Extract the (x, y) coordinate from the center of the cell holding the provided text.  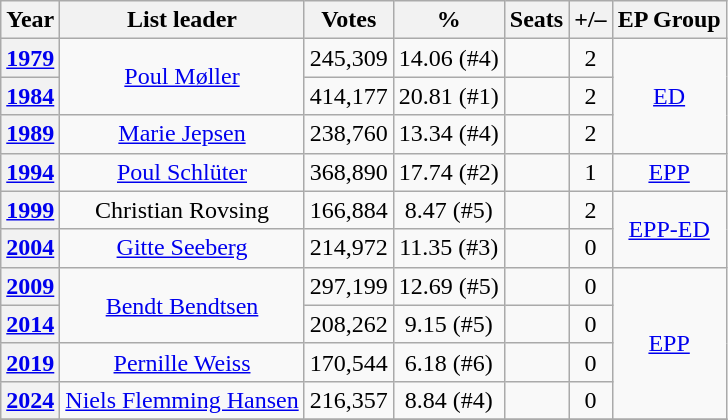
2014 (30, 324)
414,177 (348, 96)
14.06 (#4) (448, 58)
Year (30, 20)
6.18 (#6) (448, 362)
8.47 (#5) (448, 210)
2009 (30, 286)
1 (590, 172)
216,357 (348, 400)
EPP-ED (669, 229)
1999 (30, 210)
1989 (30, 134)
297,199 (348, 286)
% (448, 20)
20.81 (#1) (448, 96)
1994 (30, 172)
214,972 (348, 248)
EP Group (669, 20)
17.74 (#2) (448, 172)
Marie Jepsen (182, 134)
2019 (30, 362)
11.35 (#3) (448, 248)
List leader (182, 20)
245,309 (348, 58)
2004 (30, 248)
2024 (30, 400)
+/– (590, 20)
Pernille Weiss (182, 362)
12.69 (#5) (448, 286)
238,760 (348, 134)
Poul Møller (182, 77)
8.84 (#4) (448, 400)
13.34 (#4) (448, 134)
Votes (348, 20)
170,544 (348, 362)
Bendt Bendtsen (182, 305)
Poul Schlüter (182, 172)
1979 (30, 58)
Gitte Seeberg (182, 248)
ED (669, 96)
Seats (536, 20)
208,262 (348, 324)
Christian Rovsing (182, 210)
368,890 (348, 172)
Niels Flemming Hansen (182, 400)
166,884 (348, 210)
9.15 (#5) (448, 324)
1984 (30, 96)
